Locate the cell with the specified text and output its (x, y) center coordinate. 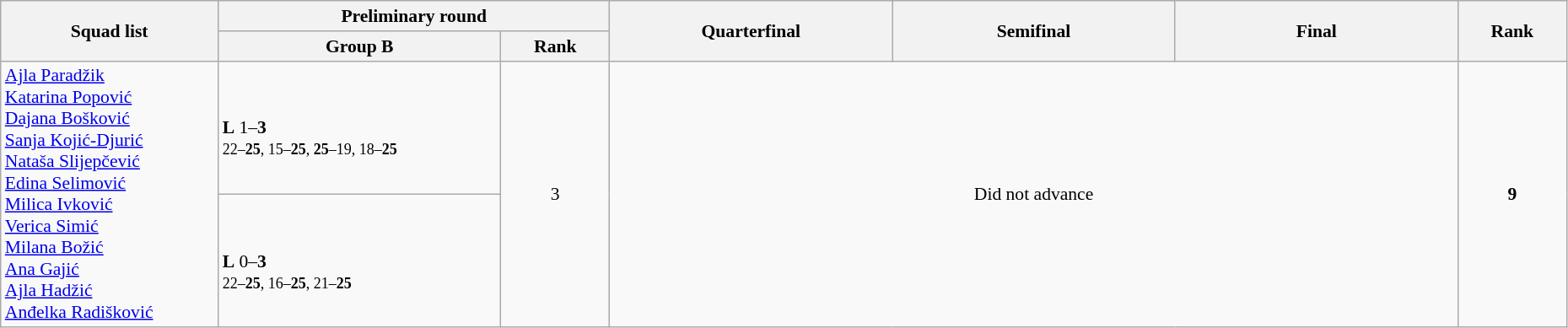
Squad list (110, 30)
L 0–322–25, 16–25, 21–25 (359, 261)
3 (555, 194)
Preliminary round (414, 16)
L 1–322–25, 15–25, 25–19, 18–25 (359, 127)
Semifinal (1034, 30)
Final (1316, 30)
9 (1511, 194)
Group B (359, 46)
Did not advance (1034, 194)
Quarterfinal (751, 30)
